Return (x, y) of the center of cell containing provided text 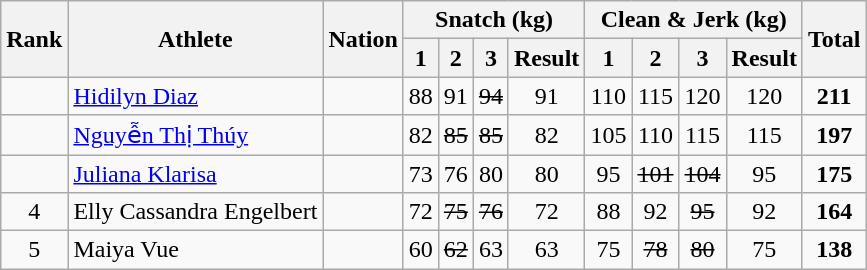
Nation (363, 39)
Clean & Jerk (kg) (694, 20)
105 (608, 135)
73 (420, 173)
Maiya Vue (196, 250)
175 (834, 173)
138 (834, 250)
211 (834, 96)
Athlete (196, 39)
4 (34, 212)
62 (456, 250)
94 (490, 96)
60 (420, 250)
Hidilyn Diaz (196, 96)
78 (656, 250)
Total (834, 39)
101 (656, 173)
Elly Cassandra Engelbert (196, 212)
Rank (34, 39)
5 (34, 250)
Nguyễn Thị Thúy (196, 135)
Snatch (kg) (494, 20)
164 (834, 212)
104 (702, 173)
197 (834, 135)
Juliana Klarisa (196, 173)
